Identify which cell holds the provided text, then report its [X, Y] central coordinate. 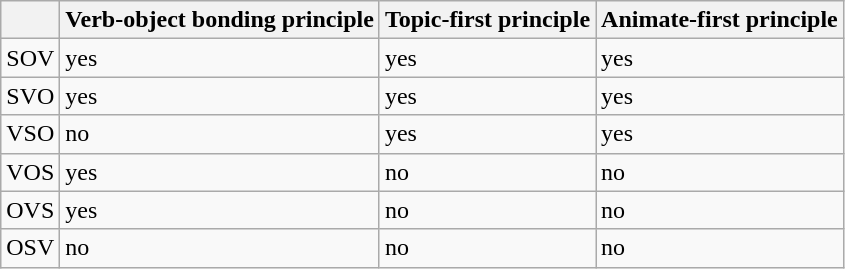
Verb-object bonding principle [220, 20]
VOS [30, 172]
SOV [30, 58]
Animate-first principle [720, 20]
VSO [30, 134]
OSV [30, 248]
OVS [30, 210]
Topic-first principle [487, 20]
SVO [30, 96]
